Detect which cell encompasses the target text, then output its (x, y) center coordinate. 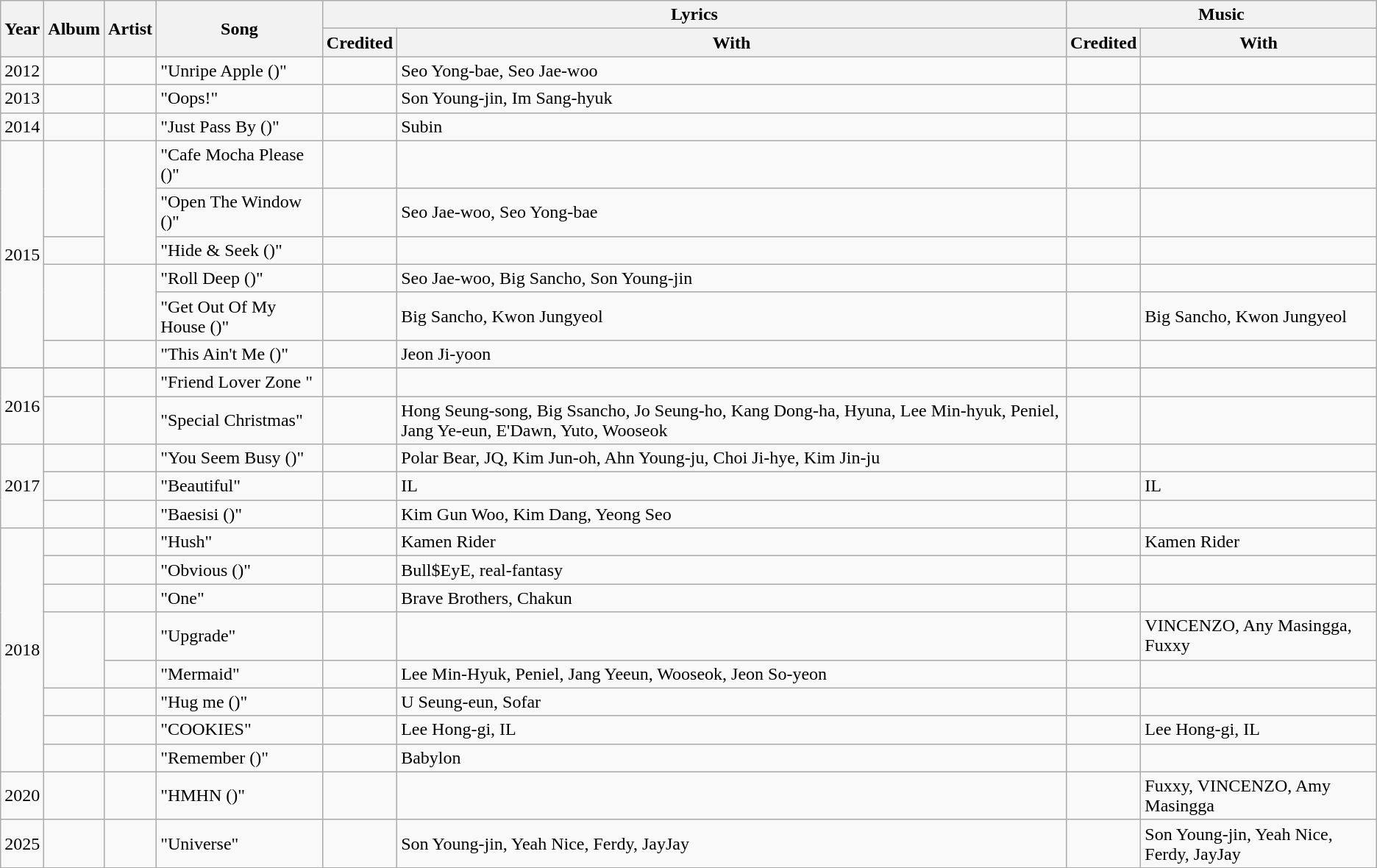
"Hide & Seek ()" (240, 250)
2012 (22, 71)
Artist (131, 29)
"Just Pass By ()" (240, 127)
Jeon Ji-yoon (732, 354)
Subin (732, 127)
Fuxxy, VINCENZO, Amy Masingga (1259, 796)
2020 (22, 796)
2013 (22, 99)
Kim Gun Woo, Kim Dang, Yeong Seo (732, 514)
2016 (22, 406)
"Cafe Mocha Please ()" (240, 165)
Babylon (732, 758)
"Mermaid" (240, 674)
"This Ain't Me ()" (240, 354)
"COOKIES" (240, 730)
"HMHN ()" (240, 796)
"Friend Lover Zone " (240, 382)
"Upgrade" (240, 636)
Lee Min-Hyuk, Peniel, Jang Yeeun, Wooseok, Jeon So-yeon (732, 674)
"Hug me ()" (240, 702)
2018 (22, 650)
U Seung-eun, Sofar (732, 702)
Polar Bear, JQ, Kim Jun-oh, Ahn Young-ju, Choi Ji-hye, Kim Jin-ju (732, 458)
"Unripe Apple ()" (240, 71)
Son Young-jin, Im Sang-hyuk (732, 99)
2014 (22, 127)
Music (1222, 15)
2025 (22, 843)
2015 (22, 255)
"You Seem Busy ()" (240, 458)
"Oops!" (240, 99)
"Obvious ()" (240, 570)
"Hush" (240, 542)
"Remember ()" (240, 758)
2017 (22, 486)
Seo Jae-woo, Seo Yong-bae (732, 212)
Song (240, 29)
"Open The Window ()" (240, 212)
"One" (240, 598)
Seo Jae-woo, Big Sancho, Son Young-jin (732, 278)
"Special Christmas" (240, 419)
Bull$EyE, real-fantasy (732, 570)
Year (22, 29)
"Get Out Of My House ()" (240, 316)
Brave Brothers, Chakun (732, 598)
"Roll Deep ()" (240, 278)
"Beautiful" (240, 486)
Seo Yong-bae, Seo Jae-woo (732, 71)
Hong Seung-song, Big Ssancho, Jo Seung-ho, Kang Dong-ha, Hyuna, Lee Min-hyuk, Peniel, Jang Ye-eun, E'Dawn, Yuto, Wooseok (732, 419)
"Universe" (240, 843)
"Baesisi ()" (240, 514)
Lyrics (694, 15)
Album (74, 29)
VINCENZO, Any Masingga, Fuxxy (1259, 636)
